For the text-containing cell, return its midpoint in (X, Y) coordinate format. 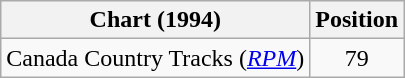
Canada Country Tracks (RPM) (156, 58)
Chart (1994) (156, 20)
Position (357, 20)
79 (357, 58)
